Locate the cell with the specified text and output its (X, Y) center coordinate. 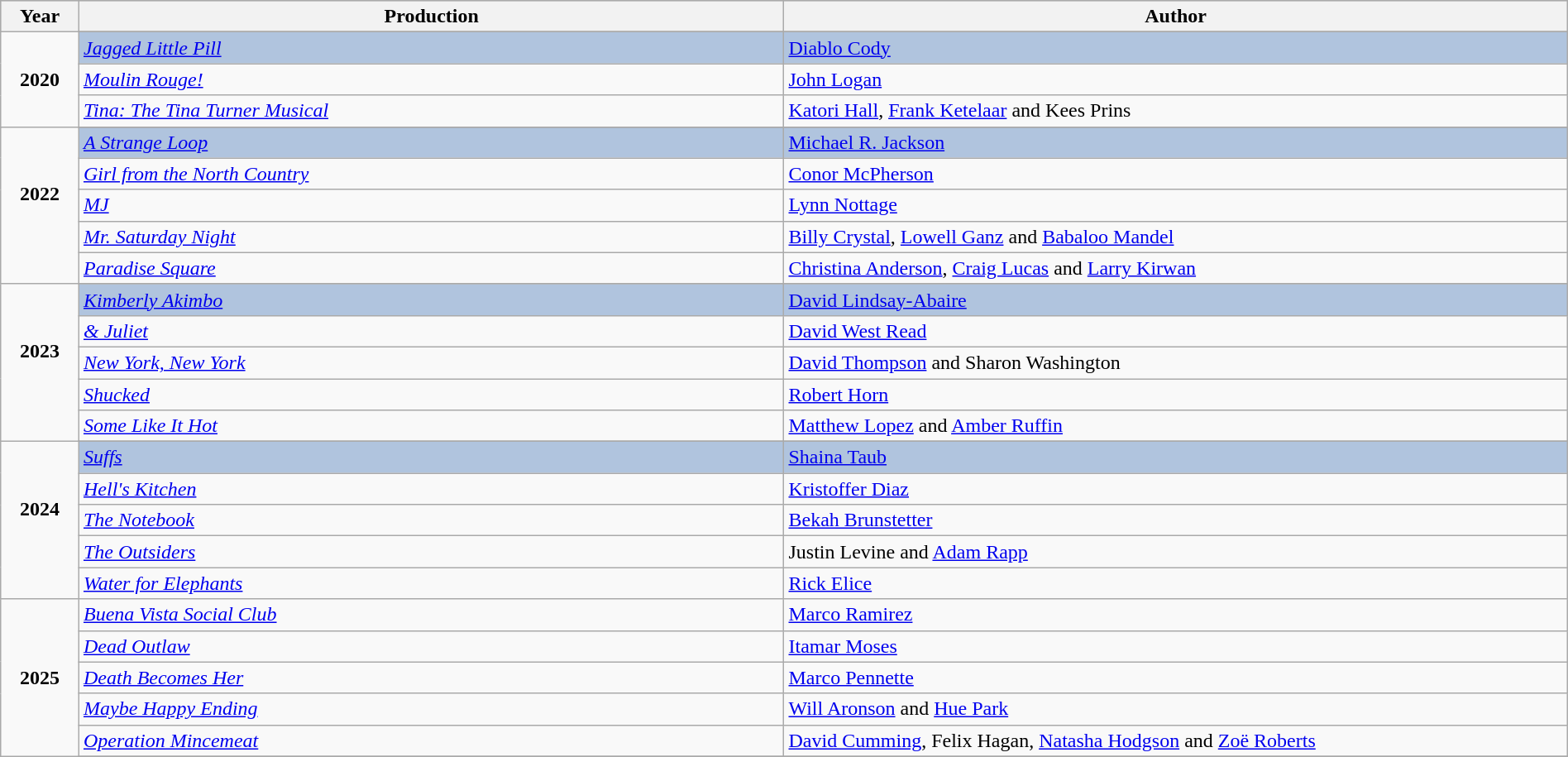
The Notebook (432, 520)
Suffs (432, 458)
Some Like It Hot (432, 426)
Justin Levine and Adam Rapp (1176, 552)
Billy Crystal, Lowell Ganz and Babaloo Mandel (1176, 237)
Operation Mincemeat (432, 740)
MJ (432, 205)
Dead Outlaw (432, 646)
2024 (40, 520)
2022 (40, 205)
A Strange Loop (432, 142)
Michael R. Jackson (1176, 142)
Jagged Little Pill (432, 48)
John Logan (1176, 79)
Tina: The Tina Turner Musical (432, 111)
2023 (40, 362)
Marco Pennette (1176, 678)
2025 (40, 678)
2020 (40, 79)
& Juliet (432, 331)
Lynn Nottage (1176, 205)
Itamar Moses (1176, 646)
David West Read (1176, 331)
Shucked (432, 395)
Maybe Happy Ending (432, 709)
New York, New York (432, 362)
Kristoffer Diaz (1176, 489)
Christina Anderson, Craig Lucas and Larry Kirwan (1176, 268)
David Thompson and Sharon Washington (1176, 362)
Hell's Kitchen (432, 489)
Water for Elephants (432, 583)
The Outsiders (432, 552)
Girl from the North Country (432, 174)
Robert Horn (1176, 395)
Rick Elice (1176, 583)
Shaina Taub (1176, 458)
Year (40, 17)
Conor McPherson (1176, 174)
Paradise Square (432, 268)
David Lindsay-Abaire (1176, 299)
Diablo Cody (1176, 48)
Matthew Lopez and Amber Ruffin (1176, 426)
Katori Hall, Frank Ketelaar and Kees Prins (1176, 111)
David Cumming, Felix Hagan, Natasha Hodgson and Zoë Roberts (1176, 740)
Production (432, 17)
Author (1176, 17)
Moulin Rouge! (432, 79)
Mr. Saturday Night (432, 237)
Bekah Brunstetter (1176, 520)
Kimberly Akimbo (432, 299)
Buena Vista Social Club (432, 615)
Marco Ramirez (1176, 615)
Death Becomes Her (432, 678)
Will Aronson and Hue Park (1176, 709)
